Find where the given text appears and provide that cell's center as (x, y) coordinate. 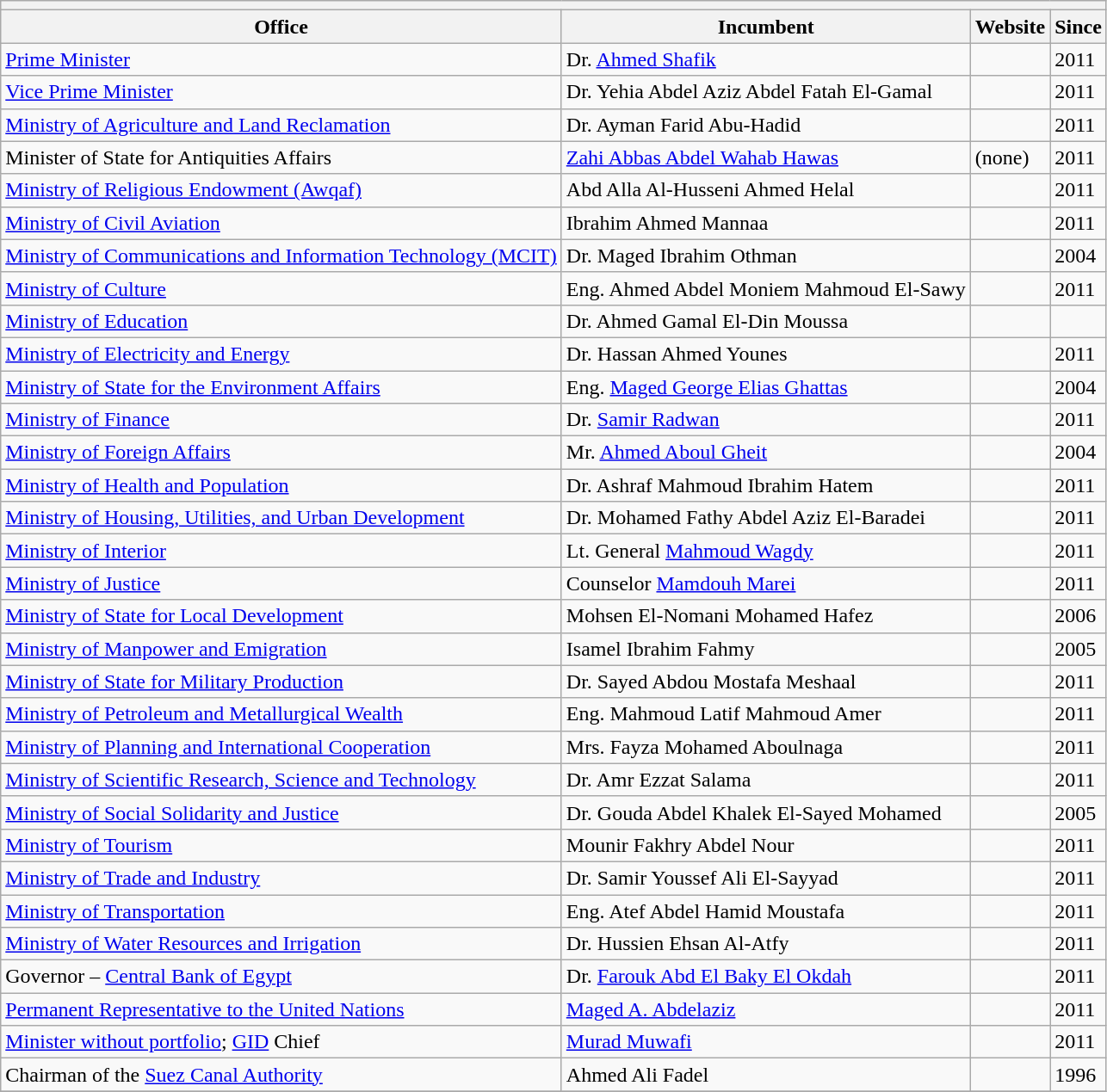
Ministry of Transportation (281, 911)
Chairman of the Suez Canal Authority (281, 1075)
Office (281, 27)
Dr. Ahmed Gamal El-Din Moussa (766, 321)
Dr. Hassan Ahmed Younes (766, 354)
Mrs. Fayza Mohamed Aboulnaga (766, 747)
Dr. Samir Youssef Ali El-Sayyad (766, 878)
Dr. Ashraf Mahmoud Ibrahim Hatem (766, 485)
(none) (1010, 157)
Minister of State for Antiquities Affairs (281, 157)
Ministry of Water Resources and Irrigation (281, 944)
Permanent Representative to the United Nations (281, 1009)
Ministry of Interior (281, 551)
Counselor Mamdouh Marei (766, 583)
Dr. Amr Ezzat Salama (766, 780)
Ministry of Housing, Utilities, and Urban Development (281, 518)
Ministry of Health and Population (281, 485)
Ministry of State for Local Development (281, 616)
Ministry of Tourism (281, 845)
Ministry of Electricity and Energy (281, 354)
Ministry of Education (281, 321)
Ministry of Religious Endowment (Awqaf) (281, 190)
Dr. Samir Radwan (766, 420)
Mohsen El-Nomani Mohamed Hafez (766, 616)
1996 (1079, 1075)
Zahi Abbas Abdel Wahab Hawas (766, 157)
Dr. Ahmed Shafik (766, 59)
Dr. Ayman Farid Abu-Hadid (766, 125)
Abd Alla Al-Husseni Ahmed Helal (766, 190)
Dr. Farouk Abd El Baky El Okdah (766, 977)
Dr. Hussien Ehsan Al-Atfy (766, 944)
Ministry of Communications and Information Technology (MCIT) (281, 256)
Minister without portfolio; GID Chief (281, 1042)
Eng. Maged George Elias Ghattas (766, 386)
Website (1010, 27)
Since (1079, 27)
Governor – Central Bank of Egypt (281, 977)
Ministry of Finance (281, 420)
Murad Muwafi (766, 1042)
Ministry of Planning and International Cooperation (281, 747)
Ministry of State for the Environment Affairs (281, 386)
Mounir Fakhry Abdel Nour (766, 845)
Dr. Gouda Abdel Khalek El-Sayed Mohamed (766, 812)
Maged A. Abdelaziz (766, 1009)
Ministry of Justice (281, 583)
Incumbent (766, 27)
Ministry of State for Military Production (281, 682)
Lt. General Mahmoud Wagdy (766, 551)
Ministry of Social Solidarity and Justice (281, 812)
Prime Minister (281, 59)
Ministry of Civil Aviation (281, 223)
Ibrahim Ahmed Mannaa (766, 223)
Ministry of Scientific Research, Science and Technology (281, 780)
Ministry of Culture (281, 288)
Ministry of Trade and Industry (281, 878)
Eng. Mahmoud Latif Mahmoud Amer (766, 714)
Dr. Yehia Abdel Aziz Abdel Fatah El-Gamal (766, 92)
Vice Prime Minister (281, 92)
Dr. Maged Ibrahim Othman (766, 256)
Isamel Ibrahim Fahmy (766, 649)
Mr. Ahmed Aboul Gheit (766, 453)
Eng. Ahmed Abdel Moniem Mahmoud El-Sawy (766, 288)
Dr. Mohamed Fathy Abdel Aziz El-Baradei (766, 518)
Eng. Atef Abdel Hamid Moustafa (766, 911)
Ministry of Foreign Affairs (281, 453)
Ahmed Ali Fadel (766, 1075)
Ministry of Petroleum and Metallurgical Wealth (281, 714)
2006 (1079, 616)
Dr. Sayed Abdou Mostafa Meshaal (766, 682)
Ministry of Manpower and Emigration (281, 649)
Ministry of Agriculture and Land Reclamation (281, 125)
